Return the [X, Y] coordinate for the center point of the cell that contains the specified text.  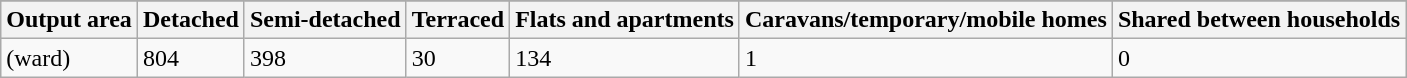
Output area [70, 20]
1 [926, 58]
Caravans/temporary/mobile homes [926, 20]
Shared between households [1258, 20]
Detached [190, 20]
0 [1258, 58]
Flats and apartments [625, 20]
398 [325, 58]
804 [190, 58]
Semi-detached [325, 20]
30 [458, 58]
134 [625, 58]
(ward) [70, 58]
Terraced [458, 20]
